Pinpoint the cell where the given text exists, returning its (X, Y) midpoint coordinate. 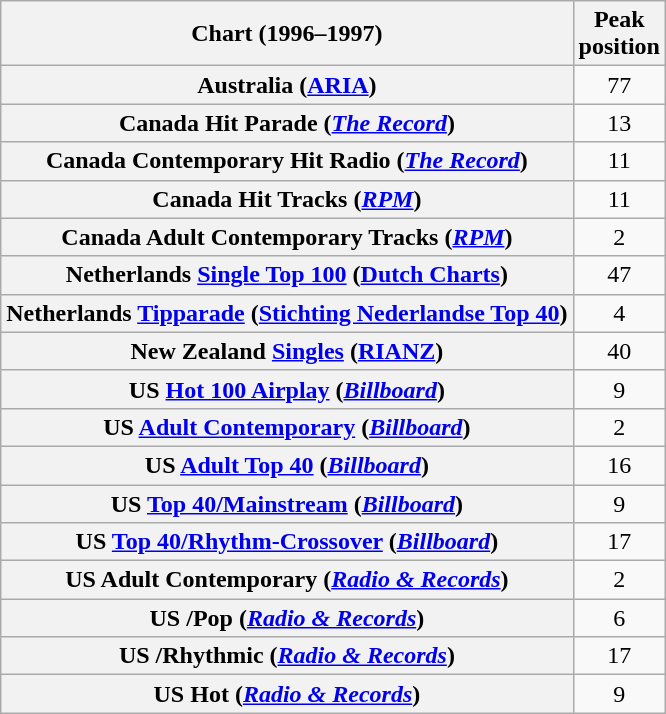
40 (619, 351)
Chart (1996–1997) (287, 34)
US /Pop (Radio & Records) (287, 618)
Peak position (619, 34)
US Adult Top 40 (Billboard) (287, 465)
US Adult Contemporary (Billboard) (287, 427)
Netherlands Tipparade (Stichting Nederlandse Top 40) (287, 313)
Canada Hit Tracks (RPM) (287, 199)
US Top 40/Rhythm-Crossover (Billboard) (287, 542)
47 (619, 275)
Australia (ARIA) (287, 85)
Canada Hit Parade (The Record) (287, 123)
Netherlands Single Top 100 (Dutch Charts) (287, 275)
US Top 40/Mainstream (Billboard) (287, 503)
US /Rhythmic (Radio & Records) (287, 656)
New Zealand Singles (RIANZ) (287, 351)
US Hot 100 Airplay (Billboard) (287, 389)
16 (619, 465)
6 (619, 618)
Canada Contemporary Hit Radio (The Record) (287, 161)
US Hot (Radio & Records) (287, 694)
13 (619, 123)
US Adult Contemporary (Radio & Records) (287, 580)
77 (619, 85)
4 (619, 313)
Canada Adult Contemporary Tracks (RPM) (287, 237)
